Provide the (x, y) coordinate of the cell's center where the given text is located.  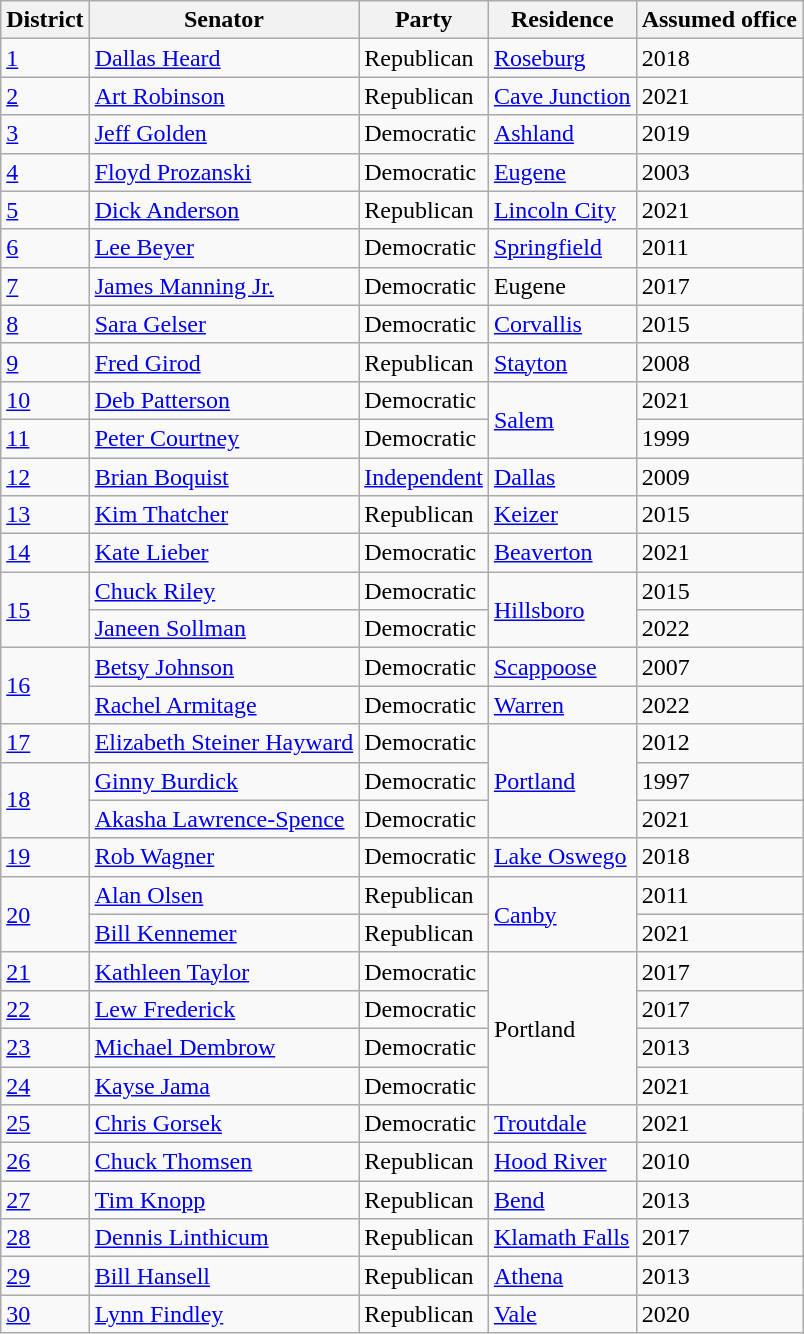
27 (45, 1200)
Ashland (562, 134)
Roseburg (562, 58)
1997 (719, 781)
Peter Courtney (224, 438)
1 (45, 58)
Chuck Riley (224, 591)
Hillsboro (562, 610)
19 (45, 857)
Stayton (562, 362)
Athena (562, 1276)
Lynn Findley (224, 1314)
Dallas (562, 477)
Residence (562, 20)
Deb Patterson (224, 400)
Dick Anderson (224, 210)
Betsy Johnson (224, 667)
1999 (719, 438)
Fred Girod (224, 362)
2007 (719, 667)
Independent (424, 477)
22 (45, 1009)
2008 (719, 362)
Sara Gelser (224, 324)
Keizer (562, 515)
Kayse Jama (224, 1085)
Bend (562, 1200)
14 (45, 553)
21 (45, 971)
11 (45, 438)
Floyd Prozanski (224, 172)
30 (45, 1314)
Jeff Golden (224, 134)
James Manning Jr. (224, 286)
4 (45, 172)
2012 (719, 743)
Kathleen Taylor (224, 971)
Klamath Falls (562, 1238)
Party (424, 20)
9 (45, 362)
Springfield (562, 248)
Janeen Sollman (224, 629)
Corvallis (562, 324)
16 (45, 686)
12 (45, 477)
2020 (719, 1314)
Bill Kennemer (224, 933)
2003 (719, 172)
28 (45, 1238)
Canby (562, 914)
Lee Beyer (224, 248)
Michael Dembrow (224, 1047)
District (45, 20)
Brian Boquist (224, 477)
Dennis Linthicum (224, 1238)
Elizabeth Steiner Hayward (224, 743)
2019 (719, 134)
Hood River (562, 1162)
Troutdale (562, 1124)
7 (45, 286)
Beaverton (562, 553)
Scappoose (562, 667)
25 (45, 1124)
10 (45, 400)
Akasha Lawrence-Spence (224, 819)
Chris Gorsek (224, 1124)
5 (45, 210)
2 (45, 96)
Kate Lieber (224, 553)
18 (45, 800)
3 (45, 134)
Cave Junction (562, 96)
Chuck Thomsen (224, 1162)
Ginny Burdick (224, 781)
Lew Frederick (224, 1009)
Lincoln City (562, 210)
8 (45, 324)
13 (45, 515)
Tim Knopp (224, 1200)
Alan Olsen (224, 895)
Senator (224, 20)
Warren (562, 705)
2010 (719, 1162)
Rob Wagner (224, 857)
Lake Oswego (562, 857)
6 (45, 248)
Salem (562, 419)
15 (45, 610)
2009 (719, 477)
26 (45, 1162)
23 (45, 1047)
24 (45, 1085)
17 (45, 743)
Vale (562, 1314)
Kim Thatcher (224, 515)
Art Robinson (224, 96)
Assumed office (719, 20)
20 (45, 914)
Bill Hansell (224, 1276)
Dallas Heard (224, 58)
29 (45, 1276)
Rachel Armitage (224, 705)
